Determine the [X, Y] coordinate at the center of the cell enclosing the given text.  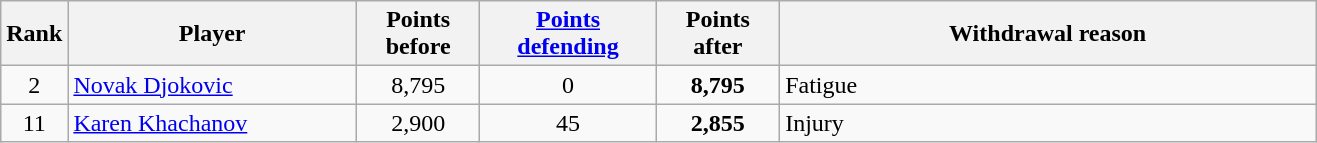
Injury [1048, 123]
Rank [34, 34]
Fatigue [1048, 85]
2 [34, 85]
Points before [418, 34]
Points after [718, 34]
2,855 [718, 123]
Withdrawal reason [1048, 34]
Points defending [568, 34]
2,900 [418, 123]
Karen Khachanov [212, 123]
Novak Djokovic [212, 85]
Player [212, 34]
11 [34, 123]
45 [568, 123]
0 [568, 85]
